Find where the given text appears and provide that cell's center as (X, Y) coordinate. 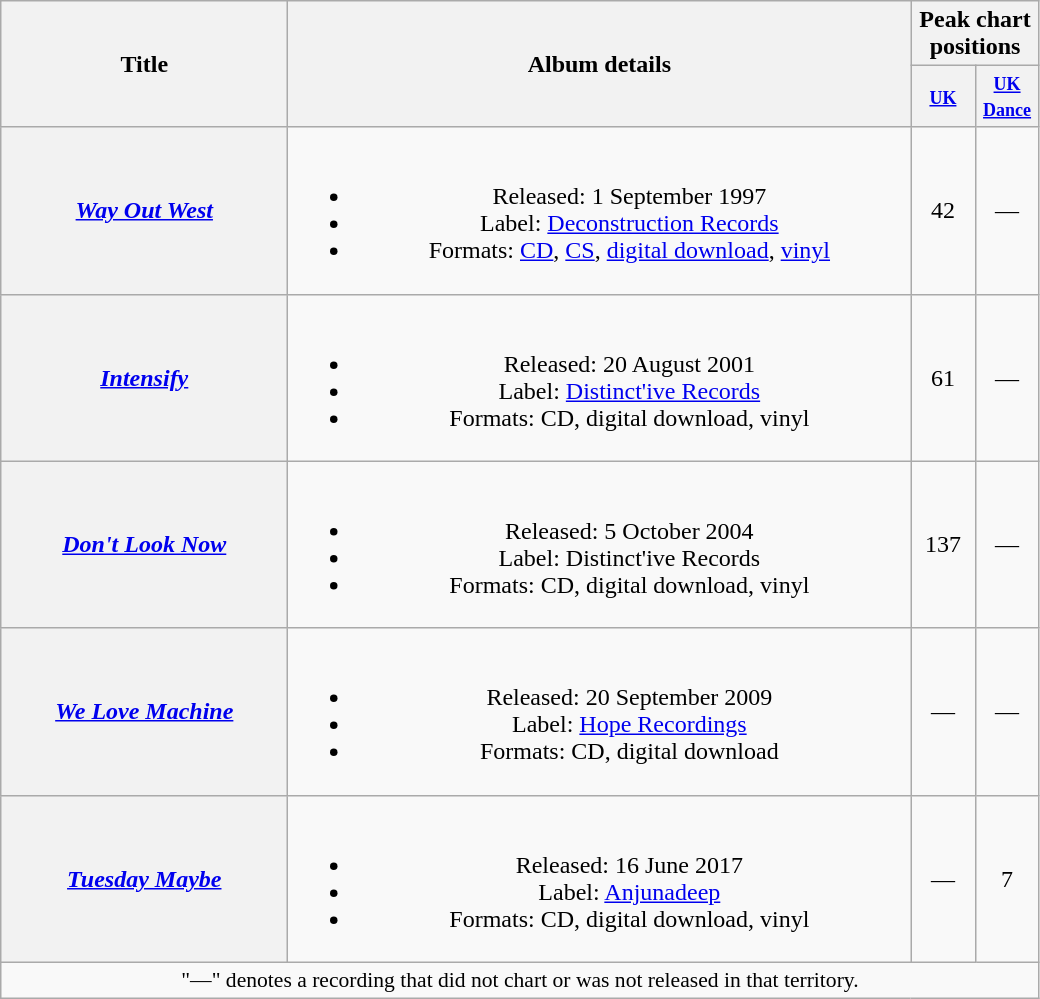
Intensify (144, 378)
137 (943, 544)
Album details (600, 64)
Released: 20 August 2001Label: Distinct'ive RecordsFormats: CD, digital download, vinyl (600, 378)
We Love Machine (144, 712)
Don't Look Now (144, 544)
UK (943, 96)
"—" denotes a recording that did not chart or was not released in that territory. (520, 980)
Released: 1 September 1997Label: Deconstruction RecordsFormats: CD, CS, digital download, vinyl (600, 210)
Released: 20 September 2009Label: Hope RecordingsFormats: CD, digital download (600, 712)
Peak chart positions (975, 34)
Way Out West (144, 210)
7 (1007, 878)
42 (943, 210)
UKDance (1007, 96)
61 (943, 378)
Released: 16 June 2017Label: AnjunadeepFormats: CD, digital download, vinyl (600, 878)
Released: 5 October 2004Label: Distinct'ive RecordsFormats: CD, digital download, vinyl (600, 544)
Tuesday Maybe (144, 878)
Title (144, 64)
